Determine the (X, Y) coordinate at the center of the cell enclosing the given text.  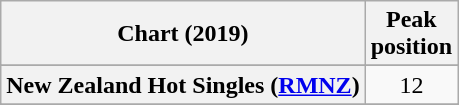
New Zealand Hot Singles (RMNZ) (183, 85)
Peakposition (411, 34)
12 (411, 85)
Chart (2019) (183, 34)
